Extract the (x, y) coordinate from the center of the cell holding the provided text.  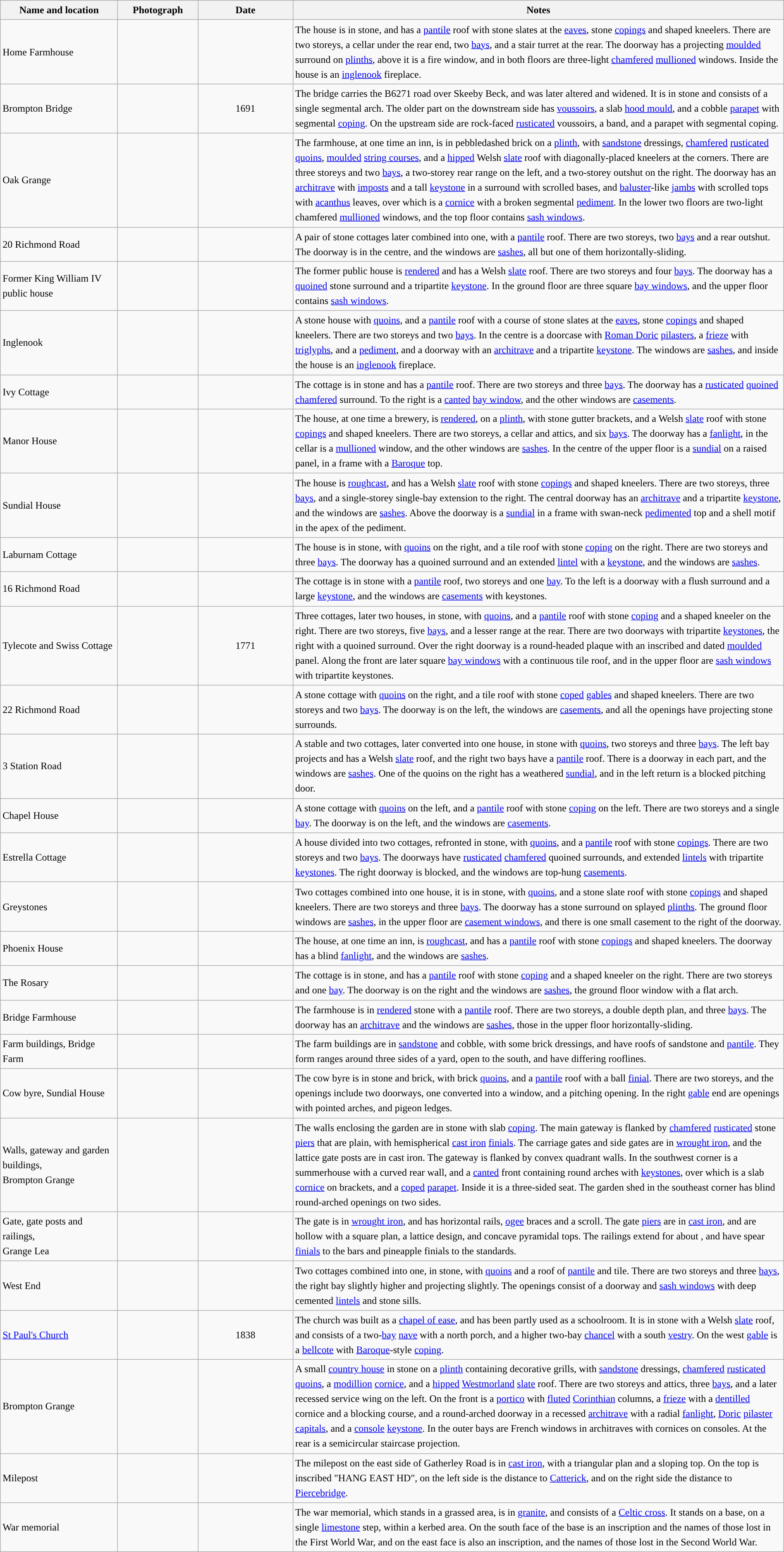
West End (59, 1285)
Inglenook (59, 342)
Name and location (59, 10)
Gate, gate posts and railings,Grange Lea (59, 1236)
The Rosary (59, 983)
Cow byre, Sundial House (59, 1093)
Chapel House (59, 815)
Notes (538, 10)
3 Station Road (59, 767)
War memorial (59, 1528)
Laburnam Cottage (59, 554)
1691 (246, 108)
Bridge Farmhouse (59, 1017)
1838 (246, 1335)
Milepost (59, 1478)
Greystones (59, 906)
Walls, gateway and garden buildings, Brompton Grange (59, 1165)
Former King William IV public house (59, 286)
22 Richmond Road (59, 710)
20 Richmond Road (59, 244)
St Paul's Church (59, 1335)
Oak Grange (59, 180)
Date (246, 10)
Brompton Grange (59, 1406)
Sundial House (59, 505)
Estrella Cottage (59, 858)
Ivy Cottage (59, 392)
Farm buildings, Bridge Farm (59, 1051)
16 Richmond Road (59, 589)
Manor House (59, 441)
Home Farmhouse (59, 52)
Brompton Bridge (59, 108)
Photograph (158, 10)
1771 (246, 646)
Tylecote and Swiss Cottage (59, 646)
Phoenix House (59, 949)
